Find where the given text appears and provide that cell's center as (X, Y) coordinate. 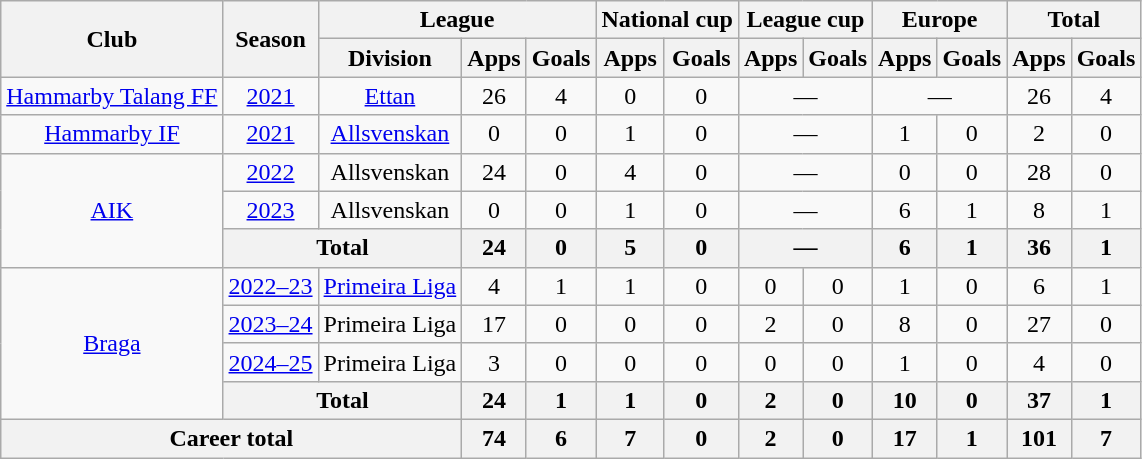
2022 (270, 172)
10 (905, 400)
League (457, 20)
2024–25 (270, 362)
Hammarby IF (112, 134)
5 (630, 248)
2022–23 (270, 286)
National cup (667, 20)
Career total (232, 438)
74 (494, 438)
3 (494, 362)
27 (1039, 324)
Hammarby Talang FF (112, 96)
37 (1039, 400)
Division (390, 58)
2023–24 (270, 324)
Ettan (390, 96)
Season (270, 39)
101 (1039, 438)
AIK (112, 210)
28 (1039, 172)
36 (1039, 248)
League cup (805, 20)
Club (112, 39)
2023 (270, 210)
Europe (940, 20)
Braga (112, 343)
